Provide the [x, y] coordinate of the cell's center where the given text is located.  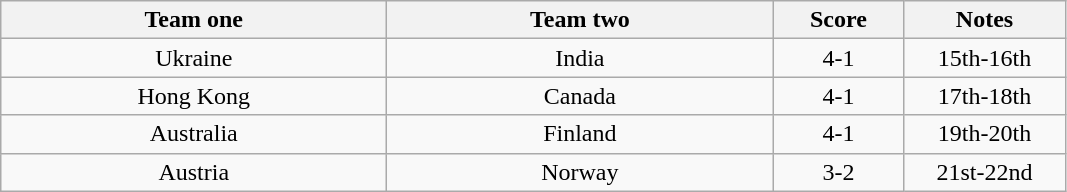
Notes [984, 20]
Australia [194, 134]
Score [838, 20]
Austria [194, 172]
15th-16th [984, 58]
Norway [580, 172]
Finland [580, 134]
Team two [580, 20]
21st-22nd [984, 172]
3-2 [838, 172]
Hong Kong [194, 96]
Ukraine [194, 58]
Team one [194, 20]
17th-18th [984, 96]
Canada [580, 96]
India [580, 58]
19th-20th [984, 134]
